Identify which cell holds the provided text, then report its (X, Y) central coordinate. 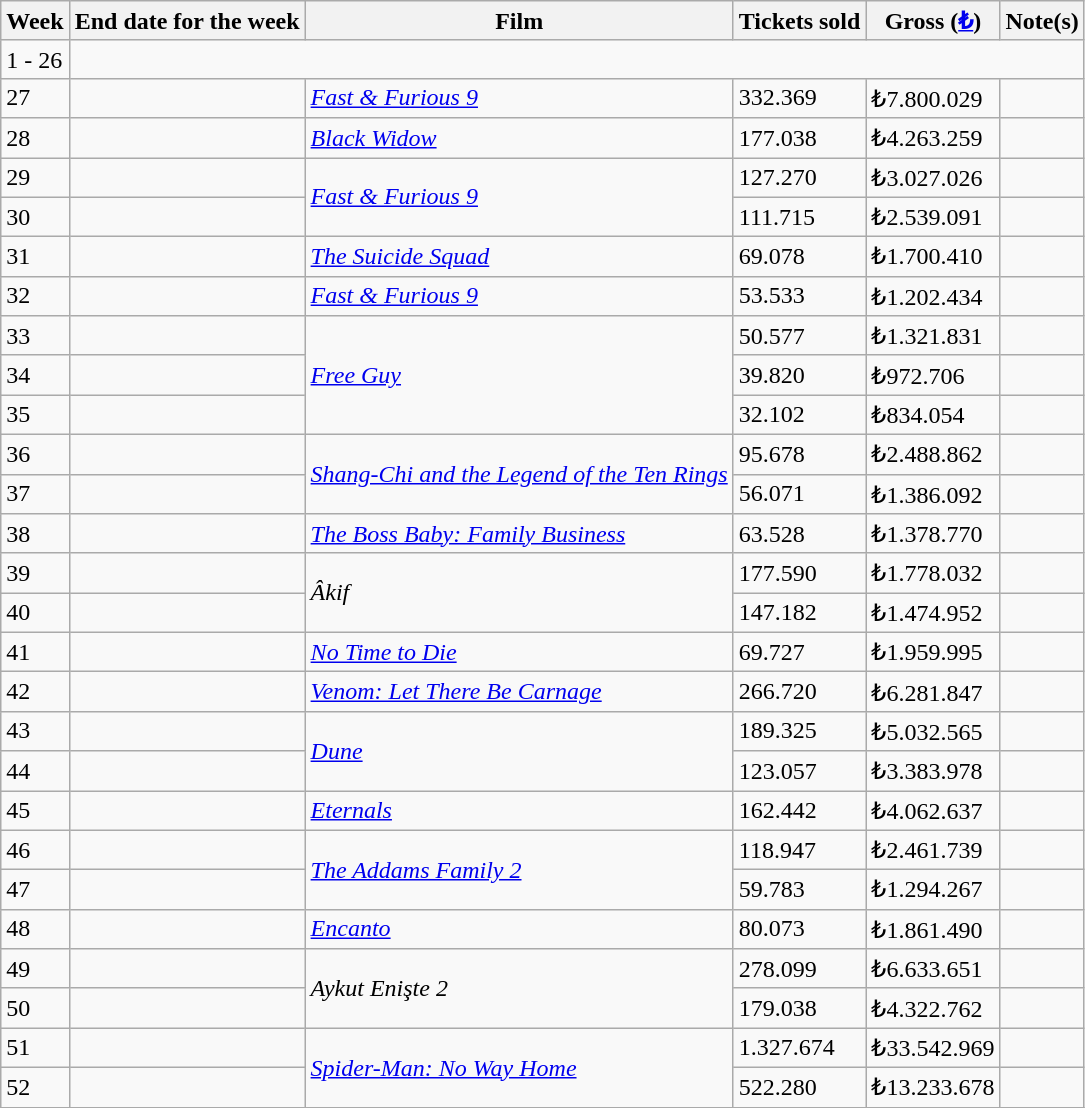
₺4.062.637 (933, 810)
Gross (₺) (933, 21)
47 (35, 890)
44 (35, 771)
147.182 (800, 613)
No Time to Die (519, 652)
118.947 (800, 850)
32.102 (800, 415)
₺4.263.259 (933, 138)
Encanto (519, 929)
32 (35, 296)
₺834.054 (933, 415)
Note(s) (1042, 21)
Tickets sold (800, 21)
27 (35, 98)
332.369 (800, 98)
80.073 (800, 929)
30 (35, 217)
179.038 (800, 1008)
33 (35, 336)
₺2.539.091 (933, 217)
39.820 (800, 375)
The Addams Family 2 (519, 870)
29 (35, 178)
59.783 (800, 890)
51 (35, 1048)
₺4.322.762 (933, 1008)
Venom: Let There Be Carnage (519, 692)
Aykut Enişte 2 (519, 988)
The Suicide Squad (519, 257)
177.590 (800, 573)
Eternals (519, 810)
63.528 (800, 534)
₺5.032.565 (933, 731)
522.280 (800, 1087)
35 (35, 415)
Free Guy (519, 376)
₺1.202.434 (933, 296)
₺1.700.410 (933, 257)
123.057 (800, 771)
50 (35, 1008)
69.078 (800, 257)
₺972.706 (933, 375)
₺1.861.490 (933, 929)
40 (35, 613)
Week (35, 21)
48 (35, 929)
56.071 (800, 494)
Dune (519, 750)
177.038 (800, 138)
₺33.542.969 (933, 1048)
28 (35, 138)
266.720 (800, 692)
Film (519, 21)
₺1.378.770 (933, 534)
53.533 (800, 296)
Spider-Man: No Way Home (519, 1068)
36 (35, 454)
189.325 (800, 731)
52 (35, 1087)
37 (35, 494)
69.727 (800, 652)
45 (35, 810)
₺2.488.862 (933, 454)
278.099 (800, 969)
₺1.386.092 (933, 494)
34 (35, 375)
46 (35, 850)
Shang-Chi and the Legend of the Ten Rings (519, 474)
₺1.778.032 (933, 573)
Black Widow (519, 138)
₺1.959.995 (933, 652)
31 (35, 257)
₺6.281.847 (933, 692)
50.577 (800, 336)
End date for the week (187, 21)
95.678 (800, 454)
₺7.800.029 (933, 98)
127.270 (800, 178)
₺3.383.978 (933, 771)
41 (35, 652)
38 (35, 534)
39 (35, 573)
43 (35, 731)
₺1.474.952 (933, 613)
Âkif (519, 592)
1 - 26 (35, 59)
1.327.674 (800, 1048)
₺2.461.739 (933, 850)
₺13.233.678 (933, 1087)
₺1.294.267 (933, 890)
42 (35, 692)
162.442 (800, 810)
₺6.633.651 (933, 969)
₺3.027.026 (933, 178)
111.715 (800, 217)
49 (35, 969)
₺1.321.831 (933, 336)
The Boss Baby: Family Business (519, 534)
